From the cell containing the given text, extract its center point as (X, Y) coordinate. 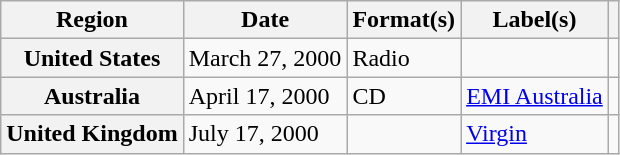
Radio (404, 58)
Label(s) (535, 20)
Australia (92, 96)
United Kingdom (92, 134)
July 17, 2000 (265, 134)
Date (265, 20)
EMI Australia (535, 96)
Format(s) (404, 20)
CD (404, 96)
United States (92, 58)
Virgin (535, 134)
Region (92, 20)
March 27, 2000 (265, 58)
April 17, 2000 (265, 96)
